Scan for the cell matching the given text and deliver its [X, Y] coordinate at center. 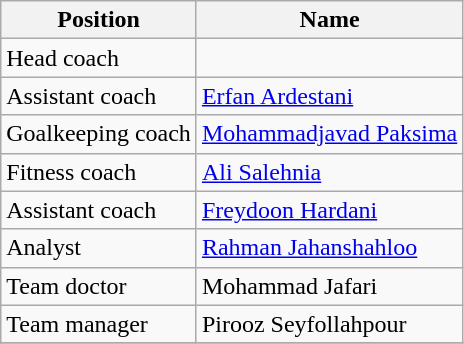
Team manager [99, 324]
Head coach [99, 58]
Name [329, 20]
Mohammad Jafari [329, 286]
Mohammadjavad Paksima [329, 134]
Position [99, 20]
Freydoon Hardani [329, 210]
Erfan Ardestani [329, 96]
Pirooz Seyfollahpour [329, 324]
Goalkeeping coach [99, 134]
Fitness coach [99, 172]
Analyst [99, 248]
Ali Salehnia [329, 172]
Team doctor [99, 286]
Rahman Jahanshahloo [329, 248]
